Pinpoint the cell where the given text exists, returning its [X, Y] midpoint coordinate. 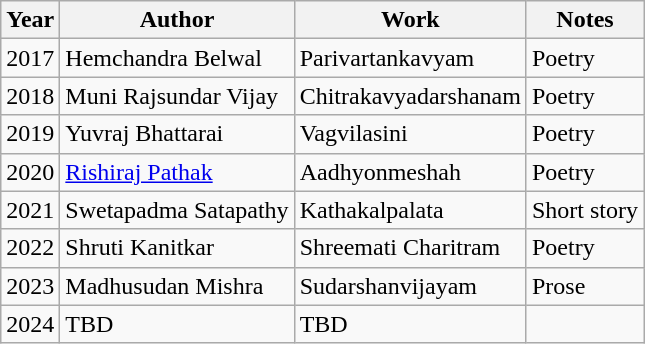
Parivartankavyam [410, 58]
Prose [584, 286]
Vagvilasini [410, 134]
2020 [30, 172]
Kathakalpalata [410, 210]
2024 [30, 324]
Shreemati Charitram [410, 248]
Notes [584, 20]
Swetapadma Satapathy [177, 210]
2023 [30, 286]
Author [177, 20]
Yuvraj Bhattarai [177, 134]
Rishiraj Pathak [177, 172]
Shruti Kanitkar [177, 248]
Aadhyonmeshah [410, 172]
2017 [30, 58]
2021 [30, 210]
Chitrakavyadarshanam [410, 96]
2019 [30, 134]
Sudarshanvijayam [410, 286]
Work [410, 20]
Year [30, 20]
Muni Rajsundar Vijay [177, 96]
Short story [584, 210]
Madhusudan Mishra [177, 286]
2018 [30, 96]
2022 [30, 248]
Hemchandra Belwal [177, 58]
